Extract the (x, y) coordinate from the center of the cell holding the provided text.  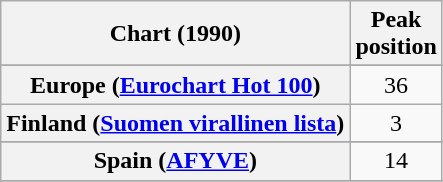
Peakposition (396, 34)
Europe (Eurochart Hot 100) (176, 85)
Spain (AFYVE) (176, 161)
14 (396, 161)
3 (396, 123)
36 (396, 85)
Chart (1990) (176, 34)
Finland (Suomen virallinen lista) (176, 123)
